Extract the (X, Y) coordinate from the center of the cell holding the provided text.  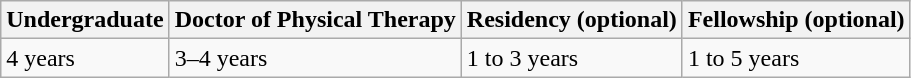
Doctor of Physical Therapy (315, 20)
1 to 3 years (572, 58)
4 years (85, 58)
3–4 years (315, 58)
Residency (optional) (572, 20)
1 to 5 years (796, 58)
Undergraduate (85, 20)
Fellowship (optional) (796, 20)
